Find where the given text appears and provide that cell's center as [x, y] coordinate. 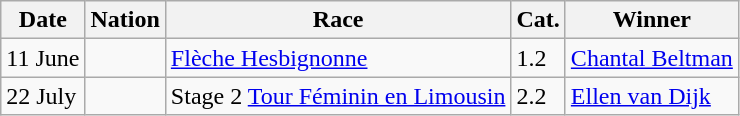
Nation [125, 20]
2.2 [538, 96]
Stage 2 Tour Féminin en Limousin [338, 96]
Chantal Beltman [652, 58]
Race [338, 20]
Date [43, 20]
Flèche Hesbignonne [338, 58]
Winner [652, 20]
Ellen van Dijk [652, 96]
11 June [43, 58]
1.2 [538, 58]
22 July [43, 96]
Cat. [538, 20]
